Identify which cell holds the provided text, then report its [x, y] central coordinate. 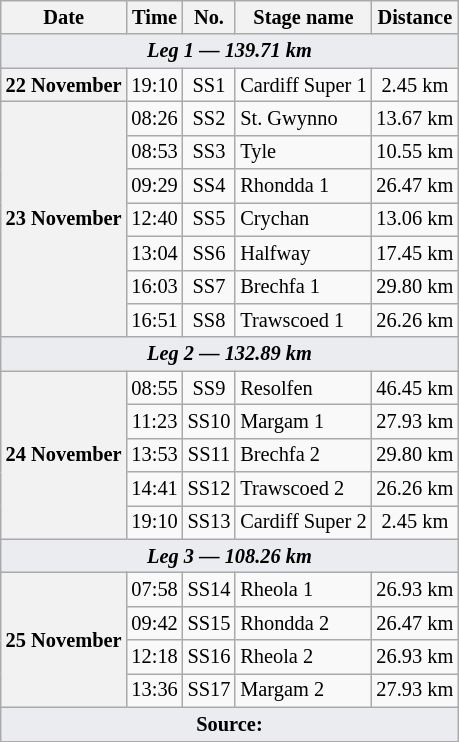
12:18 [154, 657]
Brechfa 1 [303, 287]
24 November [64, 455]
SS16 [210, 657]
08:26 [154, 118]
Rheola 2 [303, 657]
SS12 [210, 489]
SS6 [210, 253]
No. [210, 17]
16:03 [154, 287]
13:04 [154, 253]
46.45 km [414, 388]
Rheola 1 [303, 589]
SS11 [210, 455]
SS17 [210, 690]
Margam 2 [303, 690]
SS4 [210, 186]
SS7 [210, 287]
Source: [230, 724]
10.55 km [414, 152]
Time [154, 17]
Leg 3 — 108.26 km [230, 556]
Trawscoed 1 [303, 320]
12:40 [154, 219]
Resolfen [303, 388]
17.45 km [414, 253]
13.67 km [414, 118]
Tyle [303, 152]
Rhondda 1 [303, 186]
SS15 [210, 623]
Leg 2 — 132.89 km [230, 354]
13:36 [154, 690]
Cardiff Super 1 [303, 85]
23 November [64, 219]
Halfway [303, 253]
Crychan [303, 219]
SS2 [210, 118]
Brechfa 2 [303, 455]
Stage name [303, 17]
08:55 [154, 388]
14:41 [154, 489]
Margam 1 [303, 421]
13.06 km [414, 219]
Trawscoed 2 [303, 489]
11:23 [154, 421]
08:53 [154, 152]
SS1 [210, 85]
Leg 1 — 139.71 km [230, 51]
SS3 [210, 152]
09:42 [154, 623]
SS8 [210, 320]
St. Gwynno [303, 118]
SS10 [210, 421]
25 November [64, 640]
13:53 [154, 455]
SS9 [210, 388]
16:51 [154, 320]
Rhondda 2 [303, 623]
Date [64, 17]
22 November [64, 85]
Cardiff Super 2 [303, 522]
SS5 [210, 219]
SS14 [210, 589]
Distance [414, 17]
SS13 [210, 522]
09:29 [154, 186]
07:58 [154, 589]
